Detect which cell encompasses the target text, then output its [x, y] center coordinate. 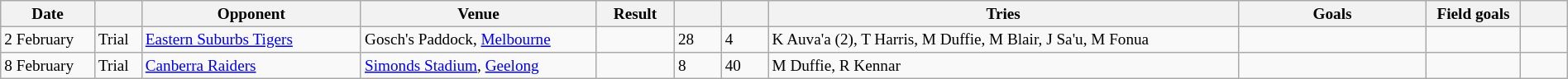
Eastern Suburbs Tigers [251, 39]
8 February [48, 66]
Opponent [251, 14]
2 February [48, 39]
Canberra Raiders [251, 66]
4 [744, 39]
Date [48, 14]
M Duffie, R Kennar [1003, 66]
Field goals [1474, 14]
Result [635, 14]
28 [698, 39]
8 [698, 66]
Venue [478, 14]
Tries [1003, 14]
Goals [1331, 14]
Simonds Stadium, Geelong [478, 66]
K Auva'a (2), T Harris, M Duffie, M Blair, J Sa'u, M Fonua [1003, 39]
Gosch's Paddock, Melbourne [478, 39]
40 [744, 66]
